Return the [x, y] coordinate for the center point of the cell that contains the specified text.  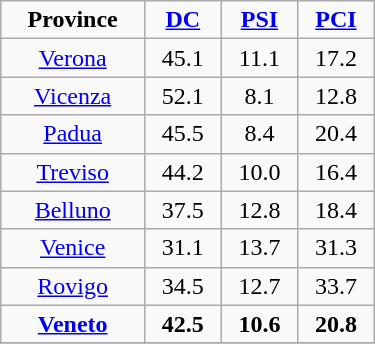
45.5 [184, 134]
8.1 [260, 96]
PCI [336, 20]
Province [73, 20]
20.8 [336, 324]
44.2 [184, 172]
42.5 [184, 324]
16.4 [336, 172]
DC [184, 20]
52.1 [184, 96]
12.7 [260, 286]
17.2 [336, 58]
13.7 [260, 248]
Verona [73, 58]
11.1 [260, 58]
PSI [260, 20]
37.5 [184, 210]
Vicenza [73, 96]
Venice [73, 248]
18.4 [336, 210]
Veneto [73, 324]
Treviso [73, 172]
10.0 [260, 172]
31.3 [336, 248]
Belluno [73, 210]
34.5 [184, 286]
8.4 [260, 134]
Rovigo [73, 286]
10.6 [260, 324]
20.4 [336, 134]
33.7 [336, 286]
Padua [73, 134]
45.1 [184, 58]
31.1 [184, 248]
